Detect which cell encompasses the target text, then output its [x, y] center coordinate. 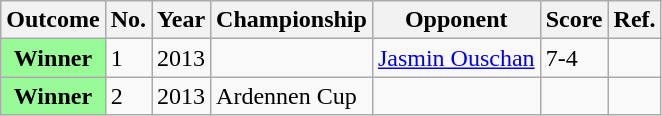
Year [182, 20]
Ref. [634, 20]
Ardennen Cup [292, 96]
Outcome [53, 20]
No. [128, 20]
1 [128, 58]
2 [128, 96]
Opponent [456, 20]
Jasmin Ouschan [456, 58]
Score [574, 20]
Championship [292, 20]
7-4 [574, 58]
